Detect which cell encompasses the target text, then output its (x, y) center coordinate. 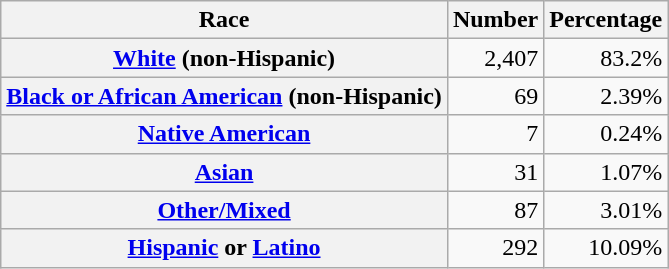
Hispanic or Latino (224, 248)
83.2% (606, 58)
Other/Mixed (224, 210)
31 (495, 172)
Number (495, 20)
1.07% (606, 172)
Native American (224, 134)
White (non-Hispanic) (224, 58)
0.24% (606, 134)
10.09% (606, 248)
Race (224, 20)
3.01% (606, 210)
2,407 (495, 58)
7 (495, 134)
Percentage (606, 20)
87 (495, 210)
292 (495, 248)
Asian (224, 172)
Black or African American (non-Hispanic) (224, 96)
69 (495, 96)
2.39% (606, 96)
